Determine the [X, Y] coordinate at the center of the cell enclosing the given text.  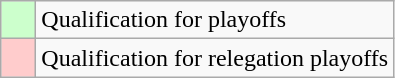
Qualification for relegation playoffs [215, 58]
Qualification for playoffs [215, 20]
